Locate the cell with the specified text and output its [x, y] center coordinate. 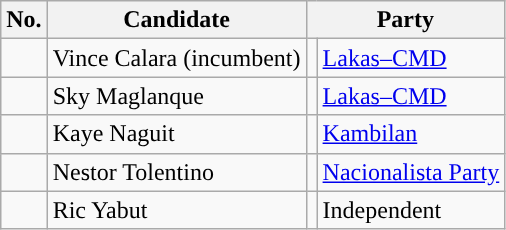
Ric Yabut [176, 210]
Nestor Tolentino [176, 172]
Kambilan [411, 134]
Independent [411, 210]
Party [406, 20]
Nacionalista Party [411, 172]
Vince Calara (incumbent) [176, 58]
Candidate [176, 20]
Kaye Naguit [176, 134]
No. [24, 20]
Sky Maglanque [176, 96]
